Find where the given text appears and provide that cell's center as (X, Y) coordinate. 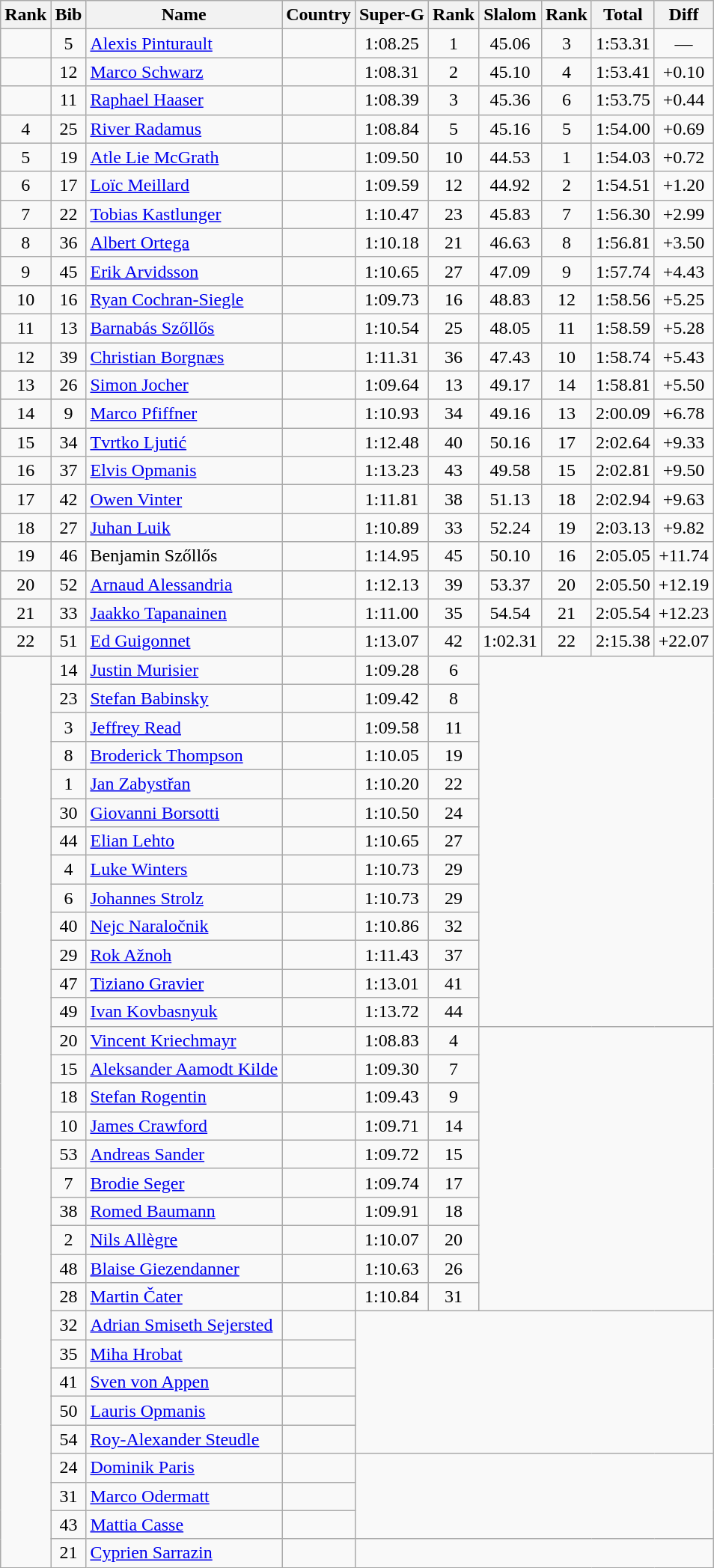
1:09.30 (391, 1069)
Benjamin Szőllős (184, 556)
44.53 (510, 157)
Barnabás Szőllős (184, 328)
1:57.74 (623, 271)
Johannes Strolz (184, 898)
1:58.74 (623, 357)
Ivan Kovbasnyuk (184, 1012)
1:08.83 (391, 1040)
1:08.84 (391, 129)
48.05 (510, 328)
1:09.43 (391, 1097)
Marco Schwarz (184, 72)
1:10.05 (391, 755)
1:10.47 (391, 214)
James Crawford (184, 1126)
1:09.64 (391, 385)
1:09.28 (391, 670)
Marco Odermatt (184, 1496)
49.17 (510, 385)
1:10.50 (391, 812)
+5.50 (684, 385)
Elvis Opmanis (184, 471)
1:09.58 (391, 727)
Diff (684, 15)
+0.44 (684, 100)
Alexis Pinturault (184, 43)
Roy-Alexander Steudle (184, 1439)
+6.78 (684, 414)
1:13.72 (391, 1012)
Juhan Luik (184, 528)
Arnaud Alessandria (184, 585)
1:10.54 (391, 328)
50 (69, 1411)
+12.19 (684, 585)
+5.28 (684, 328)
2:00.09 (623, 414)
Blaise Giezendanner (184, 1269)
50.16 (510, 442)
52.24 (510, 528)
1:10.93 (391, 414)
Tobias Kastlunger (184, 214)
Martin Čater (184, 1297)
Jan Zabystřan (184, 784)
2:03.13 (623, 528)
Atle Lie McGrath (184, 157)
+1.20 (684, 186)
1:54.51 (623, 186)
52 (69, 585)
45.10 (510, 72)
Romed Baumann (184, 1211)
45.06 (510, 43)
1:10.84 (391, 1297)
2:02.81 (623, 471)
+9.82 (684, 528)
1:53.31 (623, 43)
1:54.03 (623, 157)
Adrian Smiseth Sejersted (184, 1326)
Jaakko Tapanainen (184, 613)
Rok Ažnoh (184, 955)
1:09.71 (391, 1126)
+0.72 (684, 157)
Nils Allègre (184, 1239)
50.10 (510, 556)
1:09.73 (391, 299)
47.43 (510, 357)
Loïc Meillard (184, 186)
Luke Winters (184, 870)
48 (69, 1269)
+9.33 (684, 442)
Marco Pfiffner (184, 414)
49.16 (510, 414)
46 (69, 556)
Nejc Naraločnik (184, 927)
45.16 (510, 129)
54 (69, 1439)
1:11.81 (391, 499)
+11.74 (684, 556)
1:08.39 (391, 100)
Broderick Thompson (184, 755)
Albert Ortega (184, 242)
1:14.95 (391, 556)
1:12.48 (391, 442)
30 (69, 812)
49.58 (510, 471)
Tvrtko Ljutić (184, 442)
1:10.07 (391, 1239)
+9.50 (684, 471)
Brodie Seger (184, 1183)
+3.50 (684, 242)
51 (69, 641)
1:58.59 (623, 328)
+5.43 (684, 357)
2:05.50 (623, 585)
1:13.23 (391, 471)
Sven von Appen (184, 1382)
Raphael Haaser (184, 100)
Country (319, 15)
46.63 (510, 242)
1:10.63 (391, 1269)
+0.69 (684, 129)
Aleksander Aamodt Kilde (184, 1069)
+5.25 (684, 299)
1:10.86 (391, 927)
1:53.75 (623, 100)
1:09.50 (391, 157)
1:58.81 (623, 385)
Miha Hrobat (184, 1354)
1:11.43 (391, 955)
47.09 (510, 271)
Mattia Casse (184, 1525)
+4.43 (684, 271)
+0.10 (684, 72)
48.83 (510, 299)
Name (184, 15)
1:08.31 (391, 72)
Cyprien Sarrazin (184, 1553)
1:58.56 (623, 299)
Christian Borgnæs (184, 357)
1:09.72 (391, 1154)
1:10.18 (391, 242)
28 (69, 1297)
Stefan Babinsky (184, 698)
1:54.00 (623, 129)
2:05.05 (623, 556)
2:02.94 (623, 499)
Vincent Kriechmayr (184, 1040)
River Radamus (184, 129)
1:09.74 (391, 1183)
1:02.31 (510, 641)
Elian Lehto (184, 841)
47 (69, 983)
+2.99 (684, 214)
1:13.07 (391, 641)
Ryan Cochran-Siegle (184, 299)
1:09.59 (391, 186)
45.83 (510, 214)
1:08.25 (391, 43)
45.36 (510, 100)
54.54 (510, 613)
1:13.01 (391, 983)
Andreas Sander (184, 1154)
53 (69, 1154)
Tiziano Gravier (184, 983)
Owen Vinter (184, 499)
1:09.42 (391, 698)
Jeffrey Read (184, 727)
Lauris Opmanis (184, 1411)
Total (623, 15)
— (684, 43)
+22.07 (684, 641)
+12.23 (684, 613)
2:02.64 (623, 442)
Stefan Rogentin (184, 1097)
Ed Guigonnet (184, 641)
51.13 (510, 499)
Super-G (391, 15)
Erik Arvidsson (184, 271)
Slalom (510, 15)
1:09.91 (391, 1211)
44.92 (510, 186)
Bib (69, 15)
49 (69, 1012)
Simon Jocher (184, 385)
1:10.20 (391, 784)
1:11.00 (391, 613)
1:53.41 (623, 72)
1:12.13 (391, 585)
2:05.54 (623, 613)
2:15.38 (623, 641)
Dominik Paris (184, 1468)
Justin Murisier (184, 670)
53.37 (510, 585)
+9.63 (684, 499)
1:11.31 (391, 357)
1:56.30 (623, 214)
1:10.89 (391, 528)
Giovanni Borsotti (184, 812)
1:56.81 (623, 242)
